Determine the [x, y] coordinate at the center of the cell enclosing the given text.  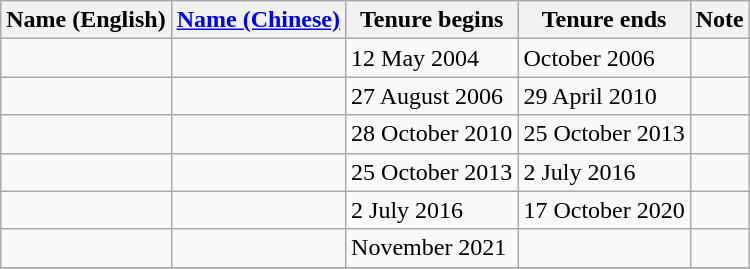
29 April 2010 [604, 96]
28 October 2010 [432, 134]
Note [720, 20]
27 August 2006 [432, 96]
Name (Chinese) [258, 20]
November 2021 [432, 248]
Tenure begins [432, 20]
17 October 2020 [604, 210]
Tenure ends [604, 20]
12 May 2004 [432, 58]
Name (English) [86, 20]
October 2006 [604, 58]
